Provide the (X, Y) coordinate of the cell's center where the given text is located.  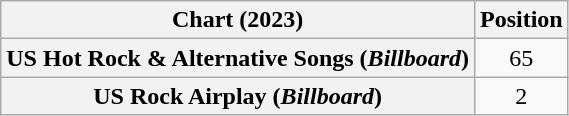
US Hot Rock & Alternative Songs (Billboard) (238, 58)
65 (521, 58)
US Rock Airplay (Billboard) (238, 96)
Chart (2023) (238, 20)
2 (521, 96)
Position (521, 20)
